For the text-containing cell, return its midpoint in [x, y] coordinate format. 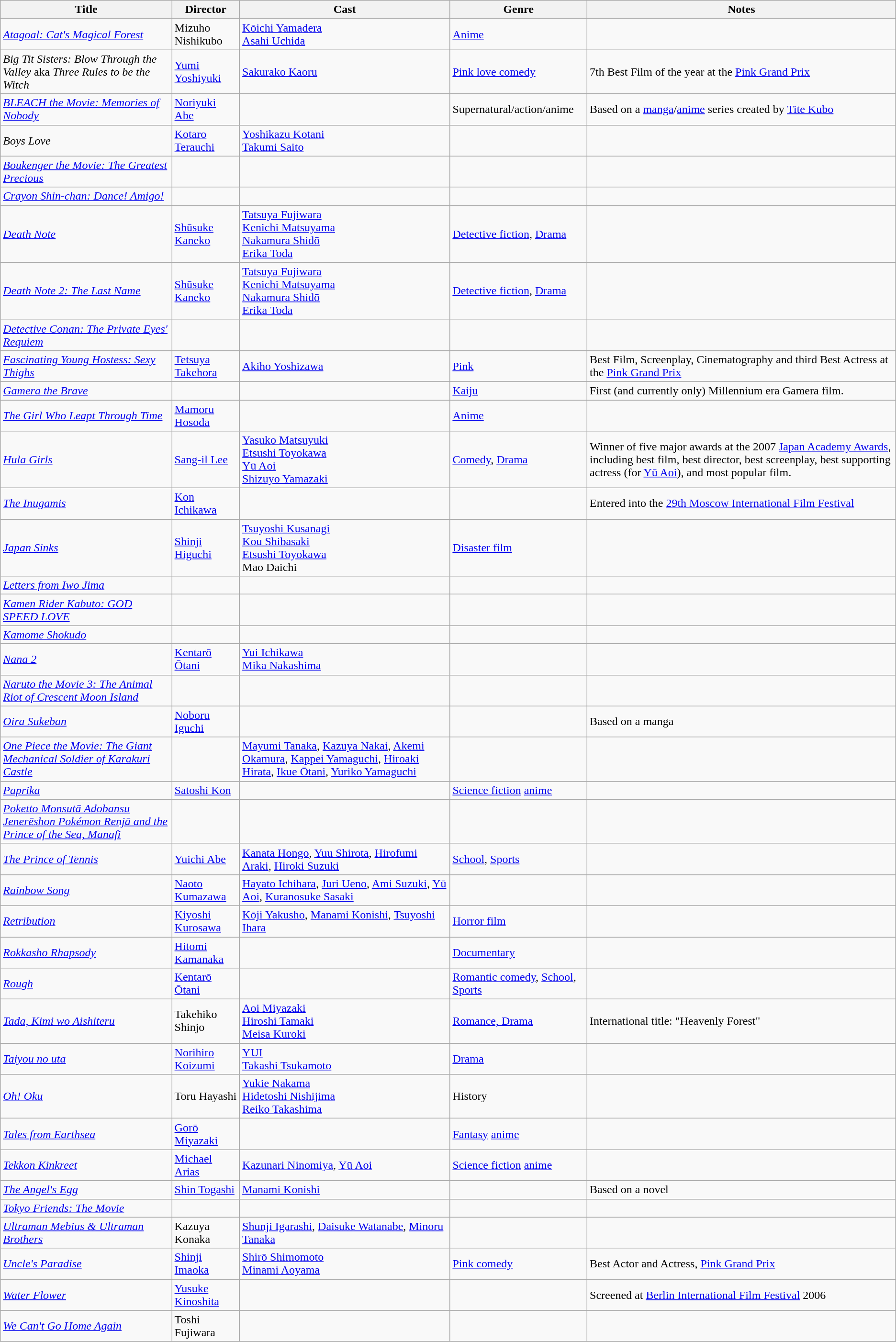
Oira Sukeban [86, 722]
The Prince of Tennis [86, 859]
Horror film [519, 921]
Manami Konishi [345, 1190]
Kiyoshi Kurosawa [206, 921]
Shinji Higuchi [206, 548]
Romantic comedy, School, Sports [519, 984]
Documentary [519, 952]
Pink [519, 366]
Satoshi Kon [206, 790]
Genre [519, 10]
Toru Hayashi [206, 1096]
Entered into the 29th Moscow International Film Festival [742, 503]
Mizuho Nishikubo [206, 34]
First (and currently only) Millennium era Gamera film. [742, 391]
History [519, 1096]
Shirō ShimomotoMinami Aoyama [345, 1264]
Tetsuya Takehora [206, 366]
Based on a manga [742, 722]
Comedy, Drama [519, 459]
Naruto the Movie 3: The Animal Riot of Crescent Moon Island [86, 690]
Notes [742, 10]
We Can't Go Home Again [86, 1326]
Taiyou no uta [86, 1059]
Kōichi Yamadera Asahi Uchida [345, 34]
Kamen Rider Kabuto: GOD SPEED LOVE [86, 610]
Japan Sinks [86, 548]
Cast [345, 10]
Rainbow Song [86, 890]
Michael Arias [206, 1165]
Kaiju [519, 391]
Detective Conan: The Private Eyes' Requiem [86, 335]
Yui IchikawaMika Nakashima [345, 660]
BLEACH the Movie: Memories of Nobody [86, 109]
Boukenger the Movie: The Greatest Precious [86, 171]
Noboru Iguchi [206, 722]
Letters from Iwo Jima [86, 585]
Kazuya Konaka [206, 1233]
Mayumi Tanaka, Kazuya Nakai, Akemi Okamura, Kappei Yamaguchi, Hiroaki Hirata, Ikue Ōtani, Yuriko Yamaguchi [345, 759]
Best Film, Screenplay, Cinematography and third Best Actress at the Pink Grand Prix [742, 366]
Yasuko MatsuyukiEtsushi ToyokawaYū AoiShizuyo Yamazaki [345, 459]
The Angel's Egg [86, 1190]
Tsuyoshi KusanagiKou ShibasakiEtsushi ToyokawaMao Daichi [345, 548]
Nana 2 [86, 660]
Yuichi Abe [206, 859]
The Inugamis [86, 503]
Disaster film [519, 548]
Hitomi Kamanaka [206, 952]
International title: "Heavenly Forest" [742, 1021]
Yoshikazu Kotani Takumi Saito [345, 141]
Atagoal: Cat's Magical Forest [86, 34]
Yukie NakamaHidetoshi NishijimaReiko Takashima [345, 1096]
Kanata Hongo, Yuu Shirota, Hirofumi Araki, Hiroki Suzuki [345, 859]
Gamera the Brave [86, 391]
Kazunari Ninomiya, Yū Aoi [345, 1165]
Yusuke Kinoshita [206, 1295]
Tada, Kimi wo Aishiteru [86, 1021]
Gorō Miyazaki [206, 1134]
Based on a novel [742, 1190]
Title [86, 10]
Drama [519, 1059]
Crayon Shin-chan: Dance! Amigo! [86, 196]
Norihiro Koizumi [206, 1059]
School, Sports [519, 859]
Screened at Berlin International Film Festival 2006 [742, 1295]
Tekkon Kinkreet [86, 1165]
Best Actor and Actress, Pink Grand Prix [742, 1264]
Akiho Yoshizawa [345, 366]
Noriyuki Abe [206, 109]
Tales from Earthsea [86, 1134]
Rough [86, 984]
Hayato Ichihara, Juri Ueno, Ami Suzuki, Yū Aoi, Kuranosuke Sasaki [345, 890]
Toshi Fujiwara [206, 1326]
Paprika [86, 790]
One Piece the Movie: The Giant Mechanical Soldier of Karakuri Castle [86, 759]
Naoto Kumazawa [206, 890]
Retribution [86, 921]
Water Flower [86, 1295]
Hula Girls [86, 459]
7th Best Film of the year at the Pink Grand Prix [742, 72]
The Girl Who Leapt Through Time [86, 415]
Kotaro Terauchi [206, 141]
Death Note 2: The Last Name [86, 291]
Boys Love [86, 141]
Fantasy anime [519, 1134]
Shin Togashi [206, 1190]
Pink comedy [519, 1264]
Kamome Shokudo [86, 635]
Aoi Miyazaki Hiroshi Tamaki Meisa Kuroki [345, 1021]
Sang-il Lee [206, 459]
Sakurako Kaoru [345, 72]
Based on a manga/anime series created by Tite Kubo [742, 109]
Fascinating Young Hostess: Sexy Thighs [86, 366]
Tokyo Friends: The Movie [86, 1208]
Big Tit Sisters: Blow Through the Valley aka Three Rules to be the Witch [86, 72]
Takehiko Shinjo [206, 1021]
Yumi Yoshiyuki [206, 72]
Rokkasho Rhapsody [86, 952]
Oh! Oku [86, 1096]
Shunji Igarashi, Daisuke Watanabe, Minoru Tanaka [345, 1233]
Shinji Imaoka [206, 1264]
Mamoru Hosoda [206, 415]
Kōji Yakusho, Manami Konishi, Tsuyoshi Ihara [345, 921]
Death Note [86, 234]
YUI Takashi Tsukamoto [345, 1059]
Uncle's Paradise [86, 1264]
Supernatural/action/anime [519, 109]
Romance, Drama [519, 1021]
Kon Ichikawa [206, 503]
Pink love comedy [519, 72]
Director [206, 10]
Poketto Monsutā Adobansu Jenerēshon Pokémon Renjā and the Prince of the Sea, Manafi [86, 821]
Ultraman Mebius & Ultraman Brothers [86, 1233]
